Scan for the cell matching the given text and deliver its [X, Y] coordinate at center. 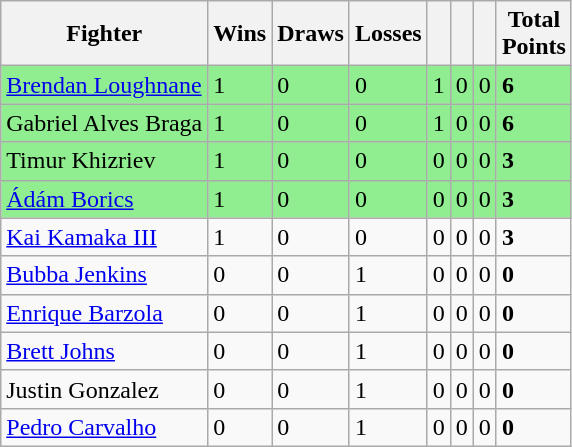
Total Points [534, 34]
Wins [240, 34]
Pedro Carvalho [104, 427]
Justin Gonzalez [104, 389]
Gabriel Alves Braga [104, 123]
Losses [388, 34]
Bubba Jenkins [104, 275]
Brendan Loughnane [104, 85]
Brett Johns [104, 351]
Ádám Borics [104, 199]
Timur Khizriev [104, 161]
Fighter [104, 34]
Enrique Barzola [104, 313]
Kai Kamaka III [104, 237]
Draws [311, 34]
